Return the (X, Y) coordinate for the center point of the cell that contains the specified text.  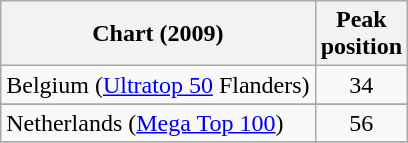
Belgium (Ultratop 50 Flanders) (158, 85)
56 (361, 123)
Peakposition (361, 34)
Chart (2009) (158, 34)
34 (361, 85)
Netherlands (Mega Top 100) (158, 123)
